Return [x, y] of the center of cell containing provided text 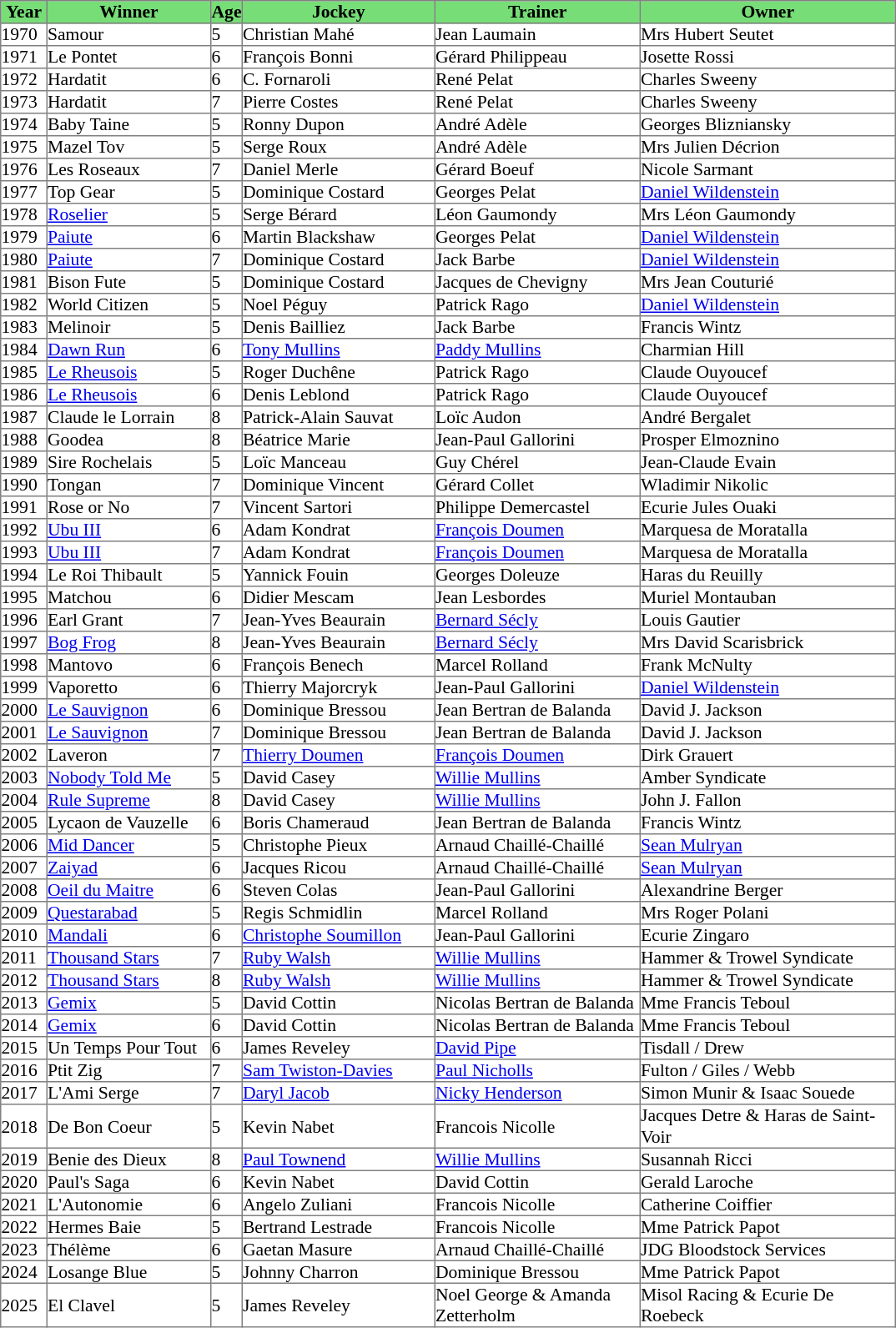
David Pipe [537, 1048]
Roselier [128, 215]
Nicky Henderson [537, 1093]
Nobody Told Me [128, 777]
Susannah Ricci [768, 1159]
Béatrice Marie [339, 440]
2005 [24, 822]
1972 [24, 80]
Earl Grant [128, 621]
Georges Blizniansky [768, 125]
2013 [24, 1003]
Haras du Reuilly [768, 576]
1982 [24, 305]
Charmian Hill [768, 350]
Thélème [128, 1250]
Zaiyad [128, 868]
Gérard Philippeau [537, 57]
1998 [24, 666]
Dawn Run [128, 350]
Owner [768, 12]
Noel Péguy [339, 305]
2015 [24, 1048]
Loïc Manceau [339, 462]
Age [227, 12]
Amber Syndicate [768, 777]
2000 [24, 711]
Mandali [128, 936]
1976 [24, 170]
Ecurie Jules Ouaki [768, 507]
Thierry Majorcryk [339, 687]
Mrs Julien Décrion [768, 147]
Rose or No [128, 507]
2022 [24, 1226]
Mrs Hubert Seutet [768, 35]
2004 [24, 801]
1986 [24, 395]
Roger Duchêne [339, 372]
Yannick Fouin [339, 576]
Bog Frog [128, 642]
Gérard Collet [537, 485]
Le Roi Thibault [128, 576]
Dirk Grauert [768, 756]
Matchou [128, 597]
Rule Supreme [128, 801]
1981 [24, 282]
2024 [24, 1271]
Serge Roux [339, 147]
JDG Bloodstock Services [768, 1250]
1995 [24, 597]
1997 [24, 642]
2023 [24, 1250]
Ptit Zig [128, 1071]
Benie des Dieux [128, 1159]
Losange Blue [128, 1271]
Vaporetto [128, 687]
Paddy Mullins [537, 350]
Melinoir [128, 327]
2010 [24, 936]
Fulton / Giles / Webb [768, 1071]
Mantovo [128, 666]
John J. Fallon [768, 801]
Simon Munir & Isaac Souede [768, 1093]
Daryl Jacob [339, 1093]
Noel George & Amanda Zetterholm [537, 1305]
Jacques Ricou [339, 868]
1985 [24, 372]
Vincent Sartori [339, 507]
Serge Bérard [339, 215]
Mrs Roger Polani [768, 913]
Tony Mullins [339, 350]
Boris Chameraud [339, 822]
2025 [24, 1305]
Goodea [128, 440]
2014 [24, 1026]
Léon Gaumondy [537, 215]
Un Temps Pour Tout [128, 1048]
Gérard Boeuf [537, 170]
Louis Gautier [768, 621]
Didier Mescam [339, 597]
Dominique Vincent [339, 485]
Johnny Charron [339, 1271]
2009 [24, 913]
Muriel Montauban [768, 597]
Sam Twiston-Davies [339, 1071]
1971 [24, 57]
André Bergalet [768, 417]
Oeil du Maitre [128, 891]
Questarabad [128, 913]
Catherine Coiffier [768, 1205]
Tongan [128, 485]
Angelo Zuliani [339, 1205]
1974 [24, 125]
Laveron [128, 756]
2003 [24, 777]
Bison Fute [128, 282]
Josette Rossi [768, 57]
Year [24, 12]
2008 [24, 891]
Jockey [339, 12]
2021 [24, 1205]
Christophe Pieux [339, 846]
1980 [24, 260]
Baby Taine [128, 125]
Steven Colas [339, 891]
Paul Townend [339, 1159]
2001 [24, 732]
Top Gear [128, 192]
Christophe Soumillon [339, 936]
2011 [24, 958]
Denis Bailliez [339, 327]
Les Roseaux [128, 170]
1996 [24, 621]
Gaetan Masure [339, 1250]
World Citizen [128, 305]
Jean-Claude Evain [768, 462]
1991 [24, 507]
De Bon Coeur [128, 1126]
1975 [24, 147]
Paul's Saga [128, 1181]
Mrs Jean Couturié [768, 282]
Le Pontet [128, 57]
Guy Chérel [537, 462]
1987 [24, 417]
Nicole Sarmant [768, 170]
Jean Laumain [537, 35]
Claude le Lorrain [128, 417]
François Benech [339, 666]
2002 [24, 756]
Regis Schmidlin [339, 913]
El Clavel [128, 1305]
Mrs David Scarisbrick [768, 642]
Ronny Dupon [339, 125]
2020 [24, 1181]
Prosper Elmoznino [768, 440]
Wladimir Nikolic [768, 485]
Mazel Tov [128, 147]
1977 [24, 192]
Jacques de Chevigny [537, 282]
2012 [24, 981]
Sire Rochelais [128, 462]
2018 [24, 1126]
Georges Doleuze [537, 576]
1989 [24, 462]
1970 [24, 35]
François Bonni [339, 57]
Jean Lesbordes [537, 597]
Martin Blackshaw [339, 237]
2019 [24, 1159]
Hermes Baie [128, 1226]
1984 [24, 350]
Mid Dancer [128, 846]
Tisdall / Drew [768, 1048]
1999 [24, 687]
Patrick-Alain Sauvat [339, 417]
Philippe Demercastel [537, 507]
Loïc Audon [537, 417]
Ecurie Zingaro [768, 936]
L'Ami Serge [128, 1093]
Mrs Léon Gaumondy [768, 215]
1990 [24, 485]
2017 [24, 1093]
Winner [128, 12]
Daniel Merle [339, 170]
1979 [24, 237]
Thierry Doumen [339, 756]
1993 [24, 552]
1994 [24, 576]
1992 [24, 531]
1973 [24, 102]
Lycaon de Vauzelle [128, 822]
2006 [24, 846]
C. Fornaroli [339, 80]
Christian Mahé [339, 35]
2007 [24, 868]
Denis Leblond [339, 395]
Samour [128, 35]
L'Autonomie [128, 1205]
2016 [24, 1071]
Pierre Costes [339, 102]
Bertrand Lestrade [339, 1226]
Paul Nicholls [537, 1071]
Alexandrine Berger [768, 891]
1983 [24, 327]
Gerald Laroche [768, 1181]
Jacques Detre & Haras de Saint-Voir [768, 1126]
1988 [24, 440]
Trainer [537, 12]
1978 [24, 215]
Misol Racing & Ecurie De Roebeck [768, 1305]
Frank McNulty [768, 666]
